For the text-containing cell, return its midpoint in (X, Y) coordinate format. 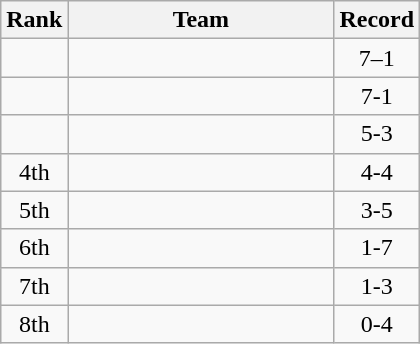
7th (34, 286)
8th (34, 324)
6th (34, 248)
7-1 (377, 96)
1-3 (377, 286)
5-3 (377, 134)
1-7 (377, 248)
Team (201, 20)
Record (377, 20)
7–1 (377, 58)
0-4 (377, 324)
5th (34, 210)
4-4 (377, 172)
Rank (34, 20)
4th (34, 172)
3-5 (377, 210)
